Provide the [X, Y] coordinate of the cell's center where the given text is located.  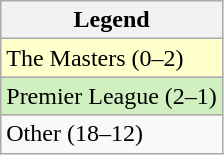
Legend [112, 20]
Other (18–12) [112, 134]
The Masters (0–2) [112, 58]
Premier League (2–1) [112, 96]
